Determine the [X, Y] coordinate at the center of the cell enclosing the given text.  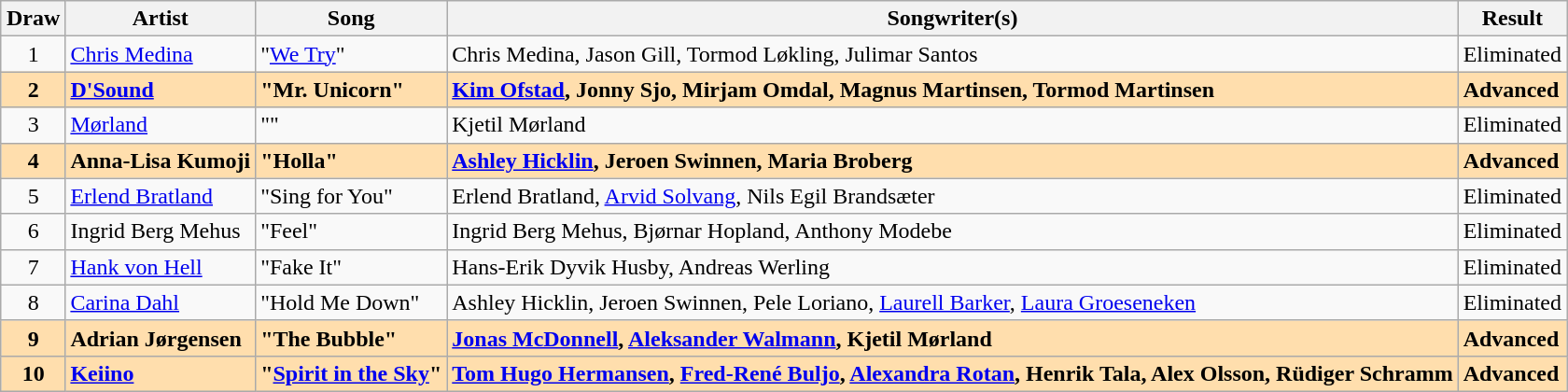
"Fake It" [351, 267]
Carina Dahl [161, 302]
Result [1512, 19]
"Mr. Unicorn" [351, 90]
3 [33, 125]
Songwriter(s) [952, 19]
Kim Ofstad, Jonny Sjo, Mirjam Omdal, Magnus Martinsen, Tormod Martinsen [952, 90]
10 [33, 373]
Ashley Hicklin, Jeroen Swinnen, Maria Broberg [952, 161]
Draw [33, 19]
1 [33, 54]
D'Sound [161, 90]
7 [33, 267]
Keiino [161, 373]
"Holla" [351, 161]
Ingrid Berg Mehus [161, 231]
Artist [161, 19]
Kjetil Mørland [952, 125]
Erlend Bratland, Arvid Solvang, Nils Egil Brandsæter [952, 196]
Jonas McDonnell, Aleksander Walmann, Kjetil Mørland [952, 338]
8 [33, 302]
Chris Medina, Jason Gill, Tormod Løkling, Julimar Santos [952, 54]
"Feel" [351, 231]
Hank von Hell [161, 267]
Mørland [161, 125]
Ashley Hicklin, Jeroen Swinnen, Pele Loriano, Laurell Barker, Laura Groeseneken [952, 302]
"" [351, 125]
"Sing for You" [351, 196]
"The Bubble" [351, 338]
"Spirit in the Sky" [351, 373]
Tom Hugo Hermansen, Fred-René Buljo, Alexandra Rotan, Henrik Tala, Alex Olsson, Rüdiger Schramm [952, 373]
"Hold Me Down" [351, 302]
4 [33, 161]
Anna-Lisa Kumoji [161, 161]
Ingrid Berg Mehus, Bjørnar Hopland, Anthony Modebe [952, 231]
2 [33, 90]
6 [33, 231]
Chris Medina [161, 54]
Song [351, 19]
Adrian Jørgensen [161, 338]
Erlend Bratland [161, 196]
5 [33, 196]
"We Try" [351, 54]
Hans-Erik Dyvik Husby, Andreas Werling [952, 267]
9 [33, 338]
